Locate the cell with the specified text and output its (x, y) center coordinate. 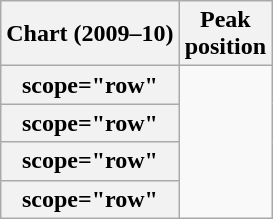
Chart (2009–10) (90, 34)
Peakposition (225, 34)
